Locate the cell with the specified text and output its (X, Y) center coordinate. 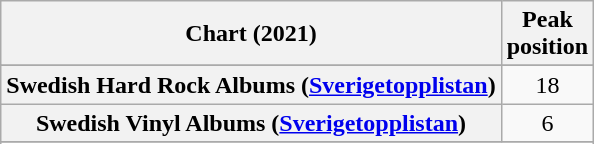
Swedish Vinyl Albums (Sverigetopplistan) (251, 123)
18 (547, 85)
Swedish Hard Rock Albums (Sverigetopplistan) (251, 85)
Peakposition (547, 34)
Chart (2021) (251, 34)
6 (547, 123)
